Return the [X, Y] coordinate for the center point of the cell that contains the specified text.  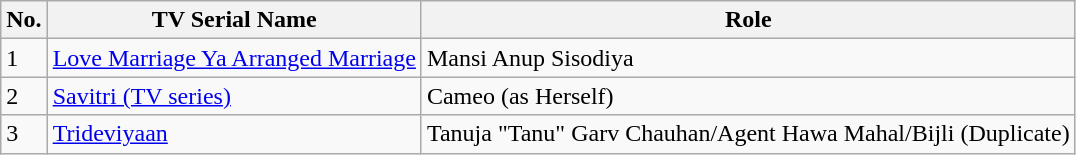
TV Serial Name [234, 20]
Trideviyaan [234, 134]
Role [748, 20]
No. [24, 20]
Mansi Anup Sisodiya [748, 58]
Love Marriage Ya Arranged Marriage [234, 58]
1 [24, 58]
Cameo (as Herself) [748, 96]
3 [24, 134]
2 [24, 96]
Tanuja "Tanu" Garv Chauhan/Agent Hawa Mahal/Bijli (Duplicate) [748, 134]
Savitri (TV series) [234, 96]
